For the text-containing cell, return its midpoint in [X, Y] coordinate format. 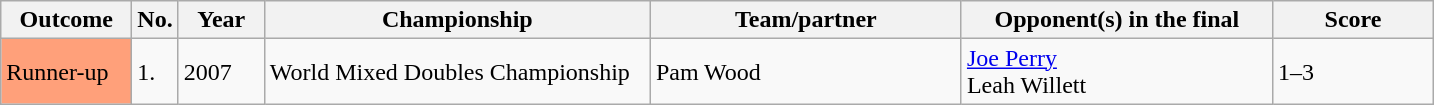
Outcome [66, 20]
Year [221, 20]
World Mixed Doubles Championship [457, 72]
1–3 [1352, 72]
Championship [457, 20]
Team/partner [806, 20]
1. [155, 72]
Runner-up [66, 72]
Pam Wood [806, 72]
Opponent(s) in the final [1116, 20]
No. [155, 20]
2007 [221, 72]
Score [1352, 20]
Joe Perry Leah Willett [1116, 72]
